Find where the given text appears and provide that cell's center as (x, y) coordinate. 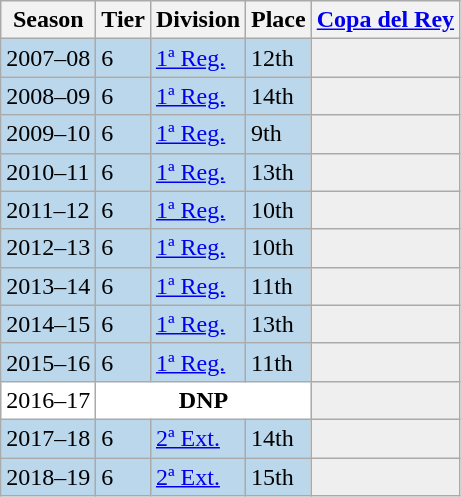
2007–08 (48, 58)
2018–19 (48, 477)
Copa del Rey (385, 20)
Division (198, 20)
2009–10 (48, 134)
2016–17 (48, 400)
DNP (204, 400)
15th (279, 477)
12th (279, 58)
2011–12 (48, 210)
2010–11 (48, 172)
Season (48, 20)
9th (279, 134)
2014–15 (48, 324)
2017–18 (48, 438)
2012–13 (48, 248)
2015–16 (48, 362)
Tier (124, 20)
2008–09 (48, 96)
Place (279, 20)
2013–14 (48, 286)
